Identify which cell holds the provided text, then report its [x, y] central coordinate. 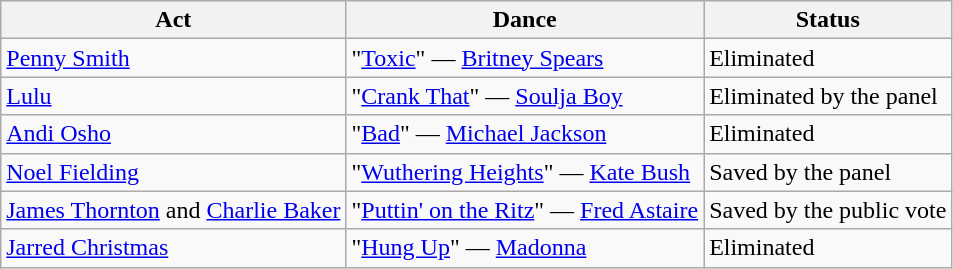
"Bad" — Michael Jackson [525, 134]
"Puttin' on the Ritz" — Fred Astaire [525, 210]
Saved by the public vote [828, 210]
Status [828, 20]
Jarred Christmas [174, 248]
Eliminated by the panel [828, 96]
"Toxic" — Britney Spears [525, 58]
"Hung Up" — Madonna [525, 248]
Penny Smith [174, 58]
James Thornton and Charlie Baker [174, 210]
"Crank That" — Soulja Boy [525, 96]
Saved by the panel [828, 172]
"Wuthering Heights" — Kate Bush [525, 172]
Andi Osho [174, 134]
Noel Fielding [174, 172]
Act [174, 20]
Dance [525, 20]
Lulu [174, 96]
